Detect which cell encompasses the target text, then output its (X, Y) center coordinate. 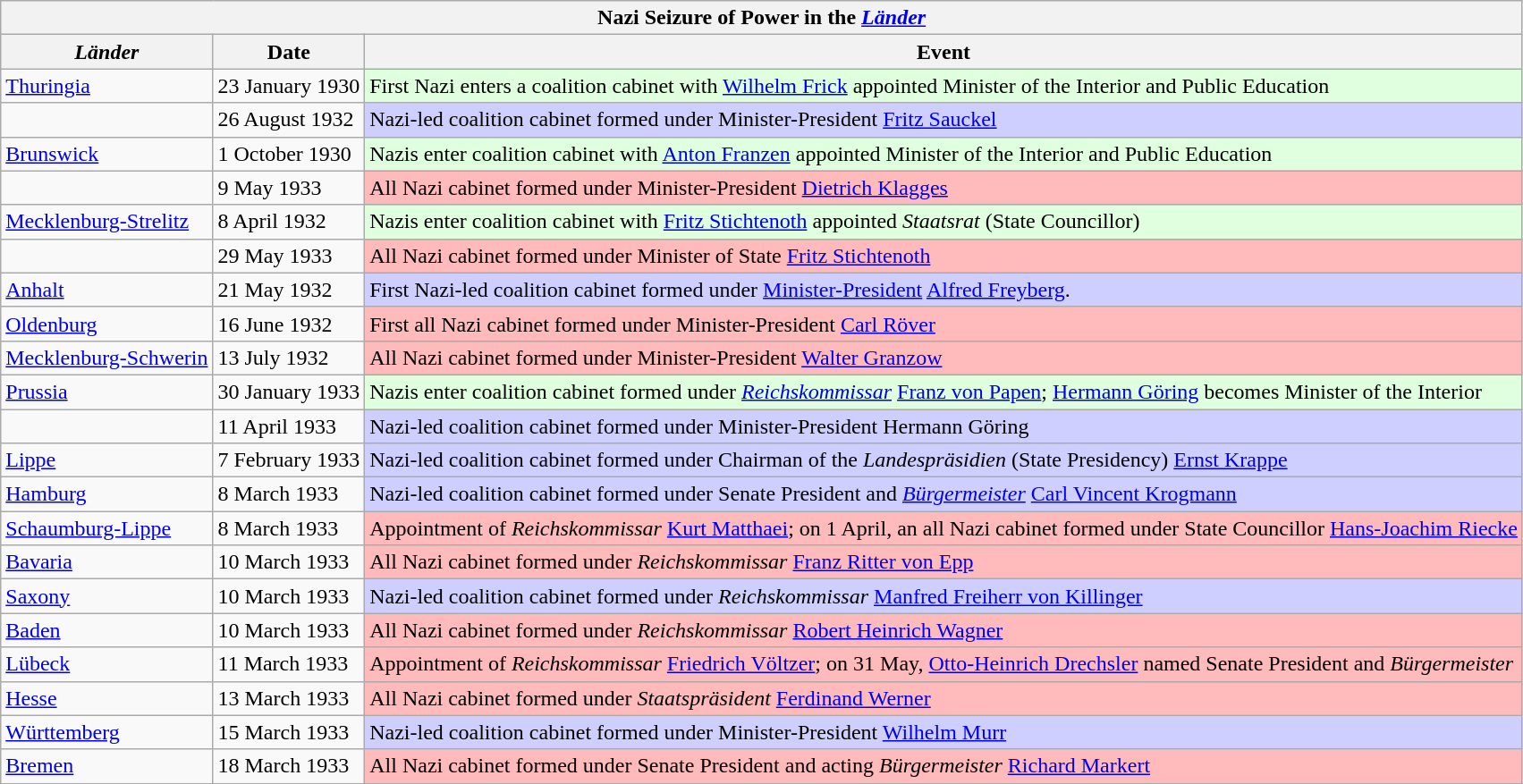
Bremen (107, 766)
Nazi-led coalition cabinet formed under Reichskommissar Manfred Freiherr von Killinger (944, 596)
Nazis enter coalition cabinet with Fritz Stichtenoth appointed Staatsrat (State Councillor) (944, 222)
30 January 1933 (289, 392)
Länder (107, 52)
Nazis enter coalition cabinet formed under Reichskommissar Franz von Papen; Hermann Göring becomes Minister of the Interior (944, 392)
Mecklenburg-Strelitz (107, 222)
Brunswick (107, 154)
First Nazi-led coalition cabinet formed under Minister-President Alfred Freyberg. (944, 290)
21 May 1932 (289, 290)
All Nazi cabinet formed under Reichskommissar Robert Heinrich Wagner (944, 630)
Anhalt (107, 290)
11 March 1933 (289, 664)
Thuringia (107, 86)
All Nazi cabinet formed under Reichskommissar Franz Ritter von Epp (944, 562)
1 October 1930 (289, 154)
13 March 1933 (289, 698)
Nazi-led coalition cabinet formed under Chairman of the Landespräsidien (State Presidency) Ernst Krappe (944, 460)
Hamburg (107, 494)
16 June 1932 (289, 324)
Saxony (107, 596)
Nazi-led coalition cabinet formed under Minister-President Hermann Göring (944, 426)
23 January 1930 (289, 86)
Event (944, 52)
11 April 1933 (289, 426)
All Nazi cabinet formed under Minister-President Dietrich Klagges (944, 188)
7 February 1933 (289, 460)
Oldenburg (107, 324)
Nazi-led coalition cabinet formed under Minister-President Fritz Sauckel (944, 120)
Mecklenburg-Schwerin (107, 358)
9 May 1933 (289, 188)
Appointment of Reichskommissar Friedrich Völtzer; on 31 May, Otto-Heinrich Drechsler named Senate President and Bürgermeister (944, 664)
29 May 1933 (289, 256)
Lippe (107, 460)
Appointment of Reichskommissar Kurt Matthaei; on 1 April, an all Nazi cabinet formed under State Councillor Hans-Joachim Riecke (944, 528)
Nazi Seizure of Power in the Länder (762, 18)
Bavaria (107, 562)
Württemberg (107, 732)
All Nazi cabinet formed under Minister-President Walter Granzow (944, 358)
Baden (107, 630)
Nazis enter coalition cabinet with Anton Franzen appointed Minister of the Interior and Public Education (944, 154)
Schaumburg-Lippe (107, 528)
15 March 1933 (289, 732)
All Nazi cabinet formed under Minister of State Fritz Stichtenoth (944, 256)
8 April 1932 (289, 222)
Hesse (107, 698)
Date (289, 52)
Nazi-led coalition cabinet formed under Senate President and Bürgermeister Carl Vincent Krogmann (944, 494)
All Nazi cabinet formed under Staatspräsident Ferdinand Werner (944, 698)
All Nazi cabinet formed under Senate President and acting Bürgermeister Richard Markert (944, 766)
First all Nazi cabinet formed under Minister-President Carl Röver (944, 324)
18 March 1933 (289, 766)
Nazi-led coalition cabinet formed under Minister-President Wilhelm Murr (944, 732)
13 July 1932 (289, 358)
First Nazi enters a coalition cabinet with Wilhelm Frick appointed Minister of the Interior and Public Education (944, 86)
Lübeck (107, 664)
26 August 1932 (289, 120)
Prussia (107, 392)
